Find where the given text appears and provide that cell's center as (x, y) coordinate. 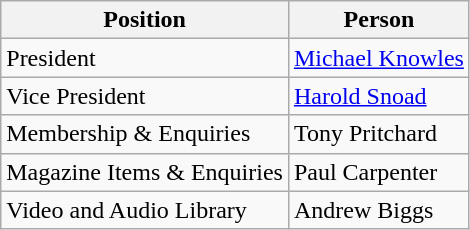
Position (145, 20)
Person (378, 20)
Membership & Enquiries (145, 134)
Harold Snoad (378, 96)
Andrew Biggs (378, 210)
Michael Knowles (378, 58)
Video and Audio Library (145, 210)
Paul Carpenter (378, 172)
Tony Pritchard (378, 134)
President (145, 58)
Magazine Items & Enquiries (145, 172)
Vice President (145, 96)
